Scan for the cell matching the given text and deliver its (x, y) coordinate at center. 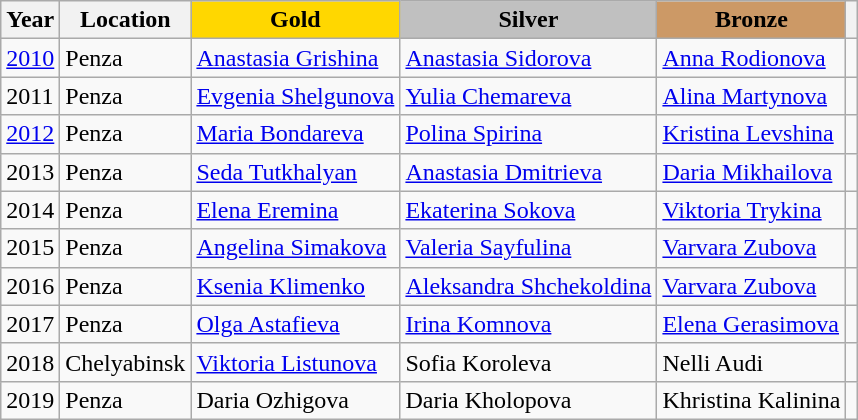
Year (30, 20)
Evgenia Shelgunova (296, 96)
Seda Tutkhalyan (296, 172)
Daria Ozhigova (296, 400)
2019 (30, 400)
Nelli Audi (752, 362)
Ekaterina Sokova (528, 210)
Ksenia Klimenko (296, 286)
Maria Bondareva (296, 134)
2011 (30, 96)
Aleksandra Shchekoldina (528, 286)
Silver (528, 20)
Chelyabinsk (126, 362)
Valeria Sayfulina (528, 248)
2015 (30, 248)
Alina Martynova (752, 96)
Elena Gerasimova (752, 324)
2012 (30, 134)
Olga Astafieva (296, 324)
Bronze (752, 20)
Daria Kholopova (528, 400)
Anastasia Grishina (296, 58)
Gold (296, 20)
Yulia Chemareva (528, 96)
2010 (30, 58)
Viktoria Listunova (296, 362)
Sofia Koroleva (528, 362)
Kristina Levshina (752, 134)
Anna Rodionova (752, 58)
Location (126, 20)
2016 (30, 286)
2018 (30, 362)
Angelina Simakova (296, 248)
Anastasia Dmitrieva (528, 172)
Irina Komnova (528, 324)
2017 (30, 324)
Anastasia Sidorova (528, 58)
Daria Mikhailova (752, 172)
Polina Spirina (528, 134)
Viktoria Trykina (752, 210)
Khristina Kalinina (752, 400)
2013 (30, 172)
2014 (30, 210)
Elena Eremina (296, 210)
